Pinpoint the cell where the given text exists, returning its (x, y) midpoint coordinate. 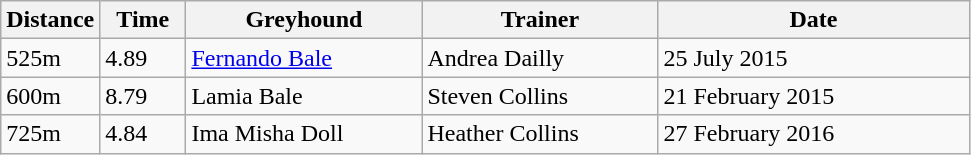
4.89 (143, 58)
25 July 2015 (814, 58)
Steven Collins (540, 96)
Trainer (540, 20)
Greyhound (304, 20)
Ima Misha Doll (304, 134)
725m (50, 134)
Andrea Dailly (540, 58)
Distance (50, 20)
27 February 2016 (814, 134)
8.79 (143, 96)
Time (143, 20)
Heather Collins (540, 134)
600m (50, 96)
21 February 2015 (814, 96)
525m (50, 58)
Date (814, 20)
Fernando Bale (304, 58)
Lamia Bale (304, 96)
4.84 (143, 134)
